Search for the cell housing the specified text and yield its [x, y] center coordinate. 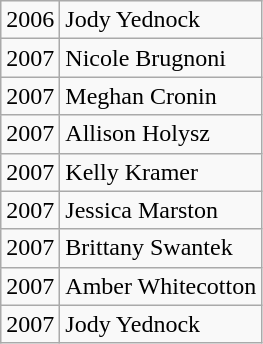
Kelly Kramer [161, 172]
Meghan Cronin [161, 96]
Jessica Marston [161, 210]
Amber Whitecotton [161, 286]
Brittany Swantek [161, 248]
Allison Holysz [161, 134]
Nicole Brugnoni [161, 58]
2006 [30, 20]
